Return the [X, Y] coordinate for the center point of the cell that contains the specified text.  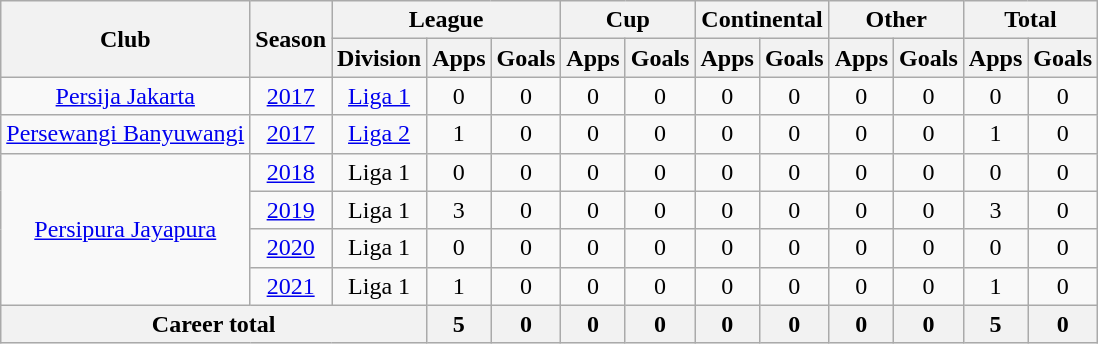
2021 [291, 286]
2020 [291, 248]
2018 [291, 172]
Total [1030, 20]
Cup [628, 20]
Persewangi Banyuwangi [126, 134]
Club [126, 39]
Season [291, 39]
2019 [291, 210]
Other [896, 20]
Career total [214, 324]
League [446, 20]
Persija Jakarta [126, 96]
Continental [762, 20]
Persipura Jayapura [126, 229]
Liga 2 [380, 134]
Division [380, 58]
